Scan for the cell matching the given text and deliver its (X, Y) coordinate at center. 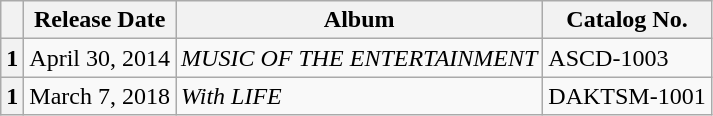
Album (360, 20)
April 30, 2014 (100, 58)
Release Date (100, 20)
MUSIC OF THE ENTERTAINMENT (360, 58)
March 7, 2018 (100, 96)
ASCD-1003 (627, 58)
DAKTSM-1001 (627, 96)
Catalog No. (627, 20)
With LIFE (360, 96)
